Provide the (x, y) coordinate of the cell's center where the given text is located.  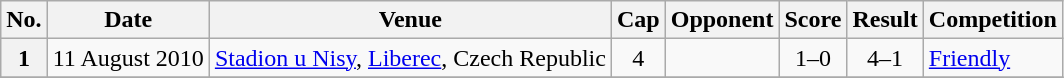
Competition (992, 20)
Friendly (992, 58)
Result (885, 20)
Cap (638, 20)
No. (24, 20)
4–1 (885, 58)
11 August 2010 (128, 58)
Venue (410, 20)
Score (813, 20)
1 (24, 58)
1–0 (813, 58)
Date (128, 20)
Stadion u Nisy, Liberec, Czech Republic (410, 58)
Opponent (722, 20)
4 (638, 58)
